Determine the (X, Y) coordinate at the center of the cell enclosing the given text.  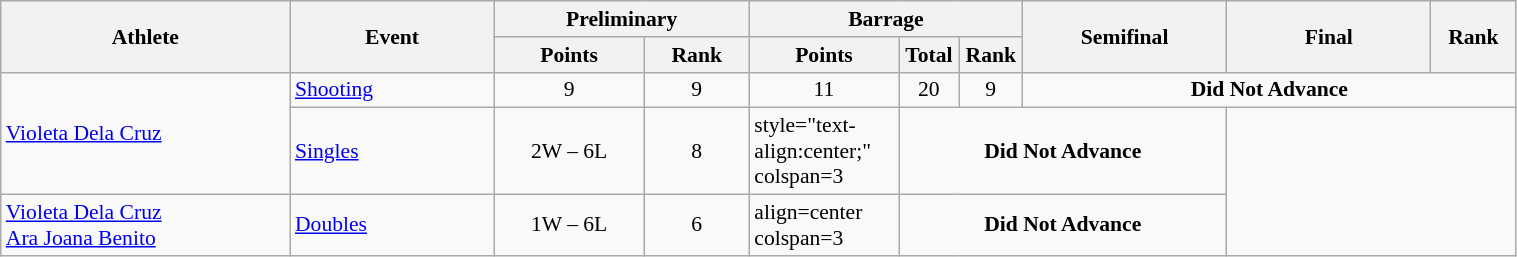
Violeta Dela Cruz Ara Joana Benito (146, 226)
6 (696, 226)
Athlete (146, 36)
Final (1329, 36)
Shooting (392, 90)
Semifinal (1125, 36)
Preliminary (622, 19)
Violeta Dela Cruz (146, 133)
align=center colspan=3 (824, 226)
8 (696, 152)
Doubles (392, 226)
1W – 6L (569, 226)
20 (929, 90)
2W – 6L (569, 152)
Barrage (886, 19)
Singles (392, 152)
Event (392, 36)
Total (929, 55)
style="text-align:center;" colspan=3 (824, 152)
11 (824, 90)
